Return the (x, y) coordinate for the center point of the cell that contains the specified text.  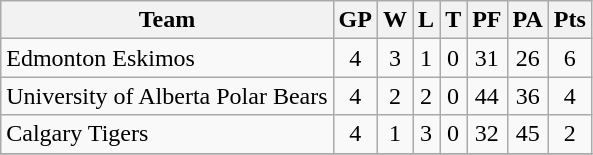
6 (570, 58)
L (426, 20)
32 (487, 134)
44 (487, 96)
PF (487, 20)
W (394, 20)
University of Alberta Polar Bears (167, 96)
26 (528, 58)
T (454, 20)
31 (487, 58)
Pts (570, 20)
36 (528, 96)
Team (167, 20)
Calgary Tigers (167, 134)
Edmonton Eskimos (167, 58)
GP (355, 20)
PA (528, 20)
45 (528, 134)
